Scan for the cell matching the given text and deliver its [X, Y] coordinate at center. 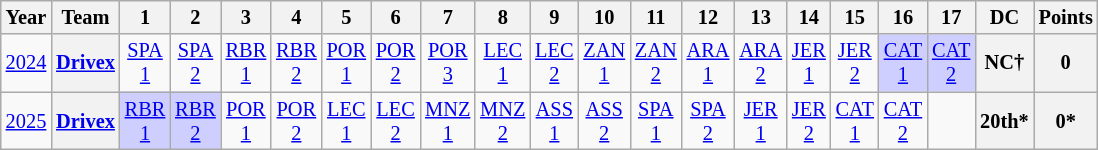
7 [448, 17]
4 [296, 17]
14 [809, 17]
20th* [1004, 121]
MNZ1 [448, 121]
ARA2 [760, 63]
2025 [26, 121]
ARA1 [708, 63]
Team [86, 17]
3 [246, 17]
ASS1 [554, 121]
5 [346, 17]
8 [502, 17]
POR3 [448, 63]
0* [1066, 121]
Points [1066, 17]
DC [1004, 17]
11 [656, 17]
NC† [1004, 63]
17 [951, 17]
16 [903, 17]
15 [855, 17]
Year [26, 17]
MNZ2 [502, 121]
6 [396, 17]
ZAN2 [656, 63]
10 [604, 17]
13 [760, 17]
2024 [26, 63]
9 [554, 17]
ASS2 [604, 121]
ZAN1 [604, 63]
1 [145, 17]
2 [195, 17]
12 [708, 17]
0 [1066, 63]
